Locate the cell with the specified text and output its (x, y) center coordinate. 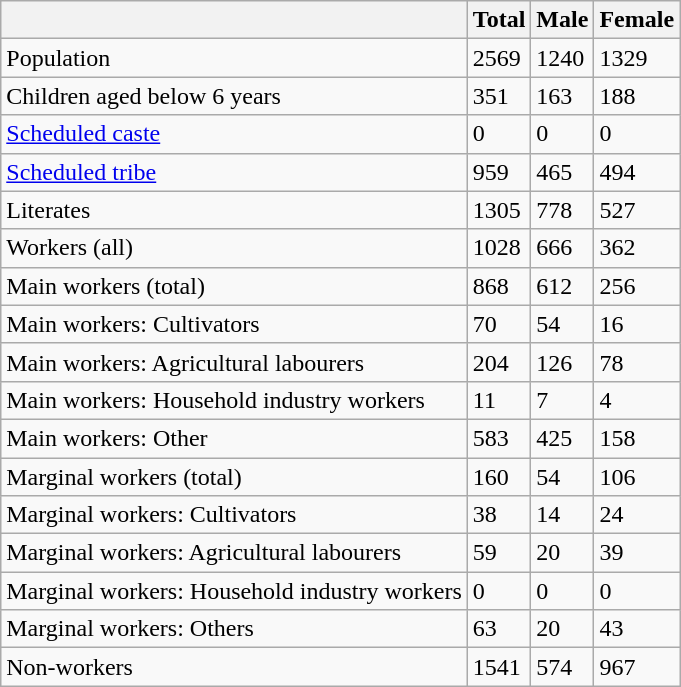
2569 (499, 58)
70 (499, 324)
612 (562, 286)
106 (637, 477)
78 (637, 362)
Main workers (total) (234, 286)
Scheduled caste (234, 134)
583 (499, 438)
14 (562, 515)
1305 (499, 210)
4 (637, 400)
Main workers: Other (234, 438)
959 (499, 172)
Marginal workers: Others (234, 629)
Scheduled tribe (234, 172)
Workers (all) (234, 248)
160 (499, 477)
158 (637, 438)
Main workers: Household industry workers (234, 400)
126 (562, 362)
63 (499, 629)
Female (637, 20)
38 (499, 515)
967 (637, 667)
1240 (562, 58)
666 (562, 248)
868 (499, 286)
16 (637, 324)
1541 (499, 667)
Main workers: Cultivators (234, 324)
188 (637, 96)
Marginal workers (total) (234, 477)
1329 (637, 58)
Marginal workers: Agricultural labourers (234, 553)
59 (499, 553)
425 (562, 438)
Main workers: Agricultural labourers (234, 362)
351 (499, 96)
1028 (499, 248)
494 (637, 172)
204 (499, 362)
Total (499, 20)
527 (637, 210)
39 (637, 553)
163 (562, 96)
7 (562, 400)
Literates (234, 210)
362 (637, 248)
11 (499, 400)
465 (562, 172)
Children aged below 6 years (234, 96)
256 (637, 286)
43 (637, 629)
Population (234, 58)
Marginal workers: Household industry workers (234, 591)
Male (562, 20)
24 (637, 515)
574 (562, 667)
Non-workers (234, 667)
778 (562, 210)
Marginal workers: Cultivators (234, 515)
